Output the [X, Y] coordinate of the center of the cell containing the given text.  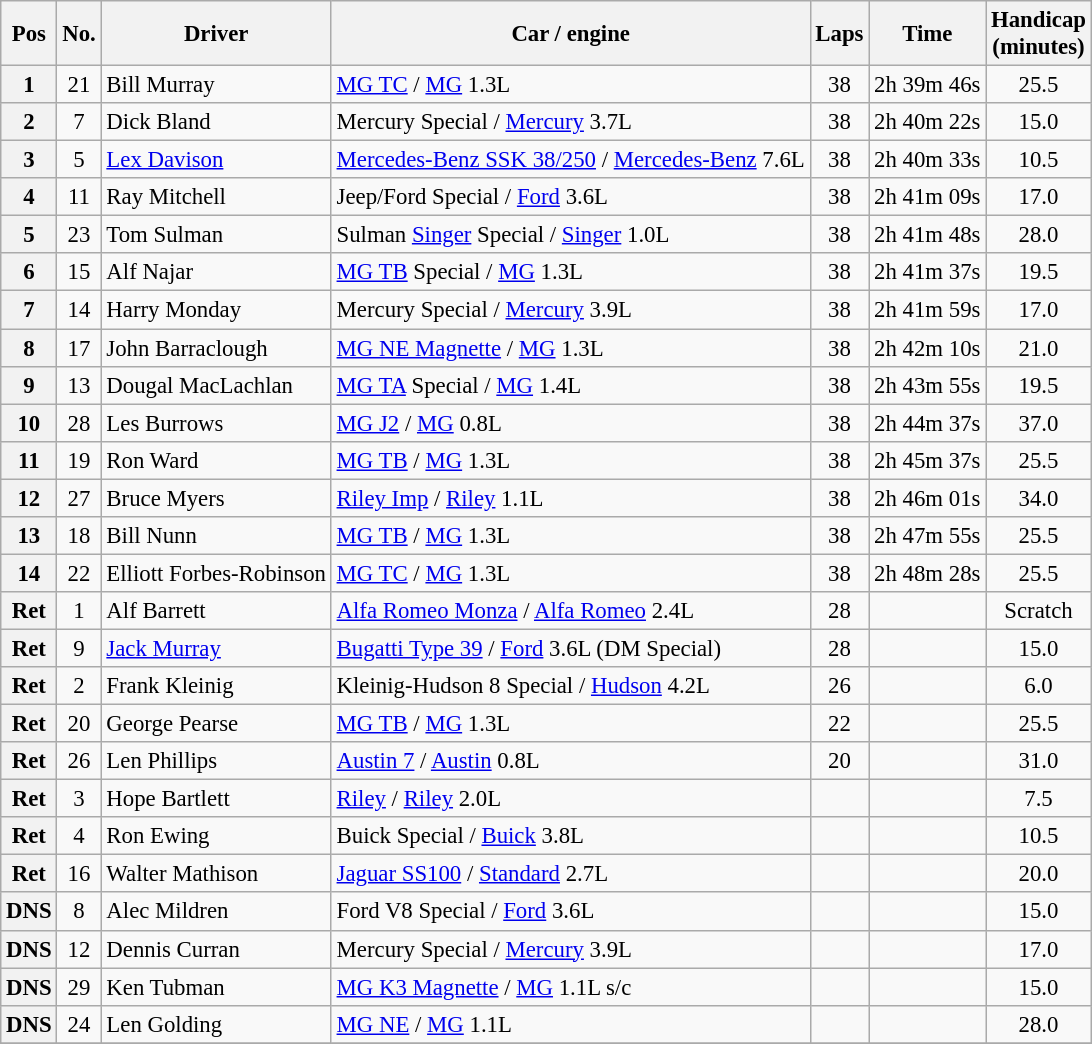
Lex Davison [216, 160]
2h 44m 37s [928, 423]
Hope Bartlett [216, 799]
Dennis Curran [216, 949]
Ron Ewing [216, 836]
MG TA Special / MG 1.4L [570, 385]
Dougal MacLachlan [216, 385]
2h 48m 28s [928, 573]
No. [79, 34]
2h 40m 22s [928, 122]
Tom Sulman [216, 235]
MG K3 Magnette / MG 1.1L s/c [570, 987]
Mercedes-Benz SSK 38/250 / Mercedes-Benz 7.6L [570, 160]
16 [79, 874]
Bugatti Type 39 / Ford 3.6L (DM Special) [570, 648]
Ford V8 Special / Ford 3.6L [570, 912]
Les Burrows [216, 423]
2h 41m 09s [928, 197]
34.0 [1039, 498]
Bill Nunn [216, 536]
Buick Special / Buick 3.8L [570, 836]
6 [29, 273]
19 [79, 460]
Harry Monday [216, 310]
Jack Murray [216, 648]
Jeep/Ford Special / Ford 3.6L [570, 197]
Ron Ward [216, 460]
Laps [840, 34]
2h 43m 55s [928, 385]
Alf Barrett [216, 611]
2h 41m 48s [928, 235]
Kleinig-Hudson 8 Special / Hudson 4.2L [570, 686]
37.0 [1039, 423]
Len Phillips [216, 761]
Len Golding [216, 1024]
Alfa Romeo Monza / Alfa Romeo 2.4L [570, 611]
Time [928, 34]
Bruce Myers [216, 498]
George Pearse [216, 724]
Elliott Forbes-Robinson [216, 573]
2h 47m 55s [928, 536]
Sulman Singer Special / Singer 1.0L [570, 235]
2h 42m 10s [928, 348]
MG J2 / MG 0.8L [570, 423]
Walter Mathison [216, 874]
29 [79, 987]
27 [79, 498]
17 [79, 348]
Ray Mitchell [216, 197]
Riley Imp / Riley 1.1L [570, 498]
Driver [216, 34]
2h 46m 01s [928, 498]
Bill Murray [216, 85]
Scratch [1039, 611]
7.5 [1039, 799]
Austin 7 / Austin 0.8L [570, 761]
18 [79, 536]
2h 41m 37s [928, 273]
15 [79, 273]
10 [29, 423]
MG TB Special / MG 1.3L [570, 273]
Ken Tubman [216, 987]
Alec Mildren [216, 912]
21 [79, 85]
6.0 [1039, 686]
Jaguar SS100 / Standard 2.7L [570, 874]
23 [79, 235]
2h 40m 33s [928, 160]
Dick Bland [216, 122]
Car / engine [570, 34]
31.0 [1039, 761]
Pos [29, 34]
John Barraclough [216, 348]
2h 39m 46s [928, 85]
Riley / Riley 2.0L [570, 799]
24 [79, 1024]
Alf Najar [216, 273]
21.0 [1039, 348]
MG NE Magnette / MG 1.3L [570, 348]
2h 41m 59s [928, 310]
20.0 [1039, 874]
Handicap (minutes) [1039, 34]
Mercury Special / Mercury 3.7L [570, 122]
MG NE / MG 1.1L [570, 1024]
Frank Kleinig [216, 686]
2h 45m 37s [928, 460]
